Search for the cell housing the specified text and yield its [X, Y] center coordinate. 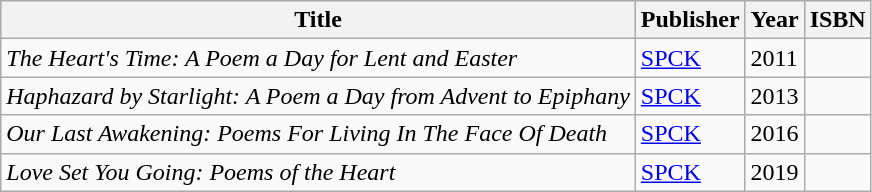
2011 [774, 58]
Year [774, 20]
Our Last Awakening: Poems For Living In The Face Of Death [318, 134]
2019 [774, 172]
The Heart's Time: A Poem a Day for Lent and Easter [318, 58]
Haphazard by Starlight: A Poem a Day from Advent to Epiphany [318, 96]
2016 [774, 134]
Title [318, 20]
Love Set You Going: Poems of the Heart [318, 172]
2013 [774, 96]
ISBN [838, 20]
Publisher [690, 20]
